Search for the cell housing the specified text and yield its [x, y] center coordinate. 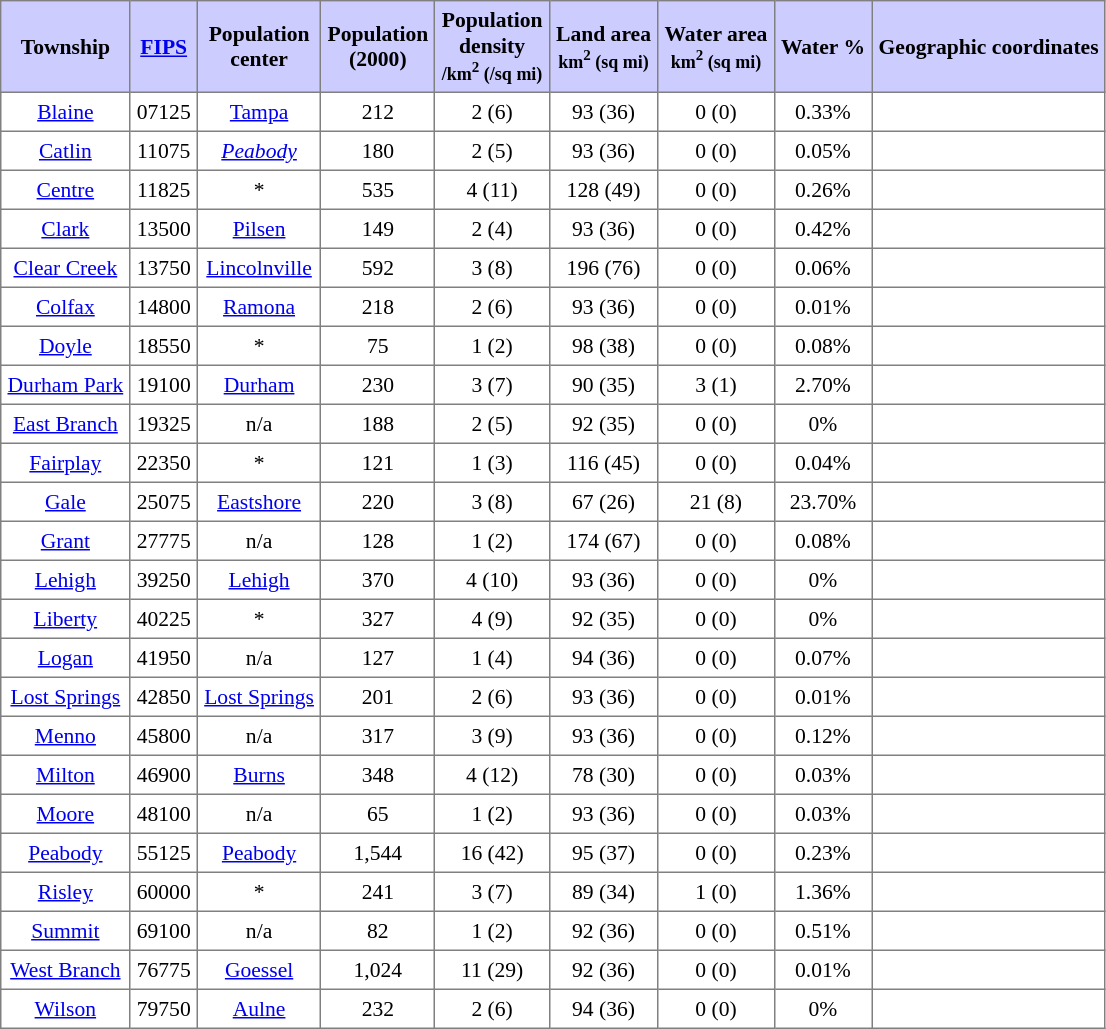
220 [378, 502]
0.12% [823, 736]
Land areakm2 (sq mi) [603, 47]
1.36% [823, 892]
Populationdensity/km2 (/sq mi) [492, 47]
Burns [258, 774]
89 (34) [603, 892]
45800 [164, 736]
0.26% [823, 190]
0.06% [823, 268]
95 (37) [603, 852]
Ramona [258, 306]
98 (38) [603, 346]
42850 [164, 696]
78 (30) [603, 774]
230 [378, 384]
11075 [164, 150]
40225 [164, 618]
149 [378, 228]
Catlin [66, 150]
0.04% [823, 462]
4 (9) [492, 618]
Liberty [66, 618]
0.05% [823, 150]
Tampa [258, 112]
Centre [66, 190]
11 (29) [492, 970]
0.07% [823, 658]
75 [378, 346]
Summit [66, 930]
Aulne [258, 1008]
Wilson [66, 1008]
Water % [823, 47]
Geographic coordinates [989, 47]
Menno [66, 736]
1 (4) [492, 658]
212 [378, 112]
370 [378, 580]
90 (35) [603, 384]
41950 [164, 658]
Durham [258, 384]
196 (76) [603, 268]
11825 [164, 190]
1,544 [378, 852]
Populationcenter [258, 47]
60000 [164, 892]
Durham Park [66, 384]
127 [378, 658]
4 (10) [492, 580]
Colfax [66, 306]
69100 [164, 930]
Doyle [66, 346]
Pilsen [258, 228]
1,024 [378, 970]
2.70% [823, 384]
27775 [164, 540]
121 [378, 462]
48100 [164, 814]
188 [378, 424]
0.42% [823, 228]
0.23% [823, 852]
46900 [164, 774]
West Branch [66, 970]
19100 [164, 384]
180 [378, 150]
Fairplay [66, 462]
1 (3) [492, 462]
241 [378, 892]
Water areakm2 (sq mi) [716, 47]
Population(2000) [378, 47]
07125 [164, 112]
25075 [164, 502]
55125 [164, 852]
13750 [164, 268]
0.51% [823, 930]
82 [378, 930]
232 [378, 1008]
22350 [164, 462]
FIPS [164, 47]
1 (0) [716, 892]
Township [66, 47]
0.33% [823, 112]
16 (42) [492, 852]
19325 [164, 424]
3 (1) [716, 384]
Blaine [66, 112]
2 (4) [492, 228]
Gale [66, 502]
218 [378, 306]
592 [378, 268]
23.70% [823, 502]
13500 [164, 228]
Milton [66, 774]
76775 [164, 970]
Lincolnville [258, 268]
201 [378, 696]
3 (9) [492, 736]
Clear Creek [66, 268]
535 [378, 190]
Moore [66, 814]
174 (67) [603, 540]
65 [378, 814]
4 (12) [492, 774]
21 (8) [716, 502]
39250 [164, 580]
327 [378, 618]
Eastshore [258, 502]
Grant [66, 540]
116 (45) [603, 462]
317 [378, 736]
348 [378, 774]
Risley [66, 892]
4 (11) [492, 190]
128 (49) [603, 190]
14800 [164, 306]
Goessel [258, 970]
128 [378, 540]
18550 [164, 346]
East Branch [66, 424]
Logan [66, 658]
79750 [164, 1008]
Clark [66, 228]
67 (26) [603, 502]
